Output the [X, Y] coordinate of the center of the cell containing the given text.  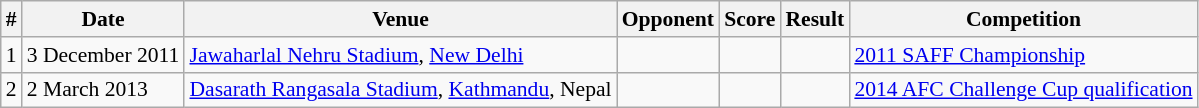
2014 AFC Challenge Cup qualification [1023, 90]
2 March 2013 [104, 90]
Date [104, 19]
# [12, 19]
Result [814, 19]
Score [750, 19]
Jawaharlal Nehru Stadium, New Delhi [400, 55]
Competition [1023, 19]
Dasarath Rangasala Stadium, Kathmandu, Nepal [400, 90]
2011 SAFF Championship [1023, 55]
Opponent [668, 19]
Venue [400, 19]
2 [12, 90]
3 December 2011 [104, 55]
1 [12, 55]
